Return [X, Y] of the center of cell containing provided text 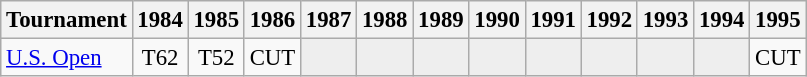
T52 [216, 58]
Tournament [66, 20]
1984 [160, 20]
1988 [385, 20]
U.S. Open [66, 58]
1985 [216, 20]
1994 [722, 20]
1989 [441, 20]
1992 [609, 20]
1987 [328, 20]
T62 [160, 58]
1986 [272, 20]
1991 [553, 20]
1990 [497, 20]
1995 [778, 20]
1993 [665, 20]
